Detect which cell encompasses the target text, then output its (x, y) center coordinate. 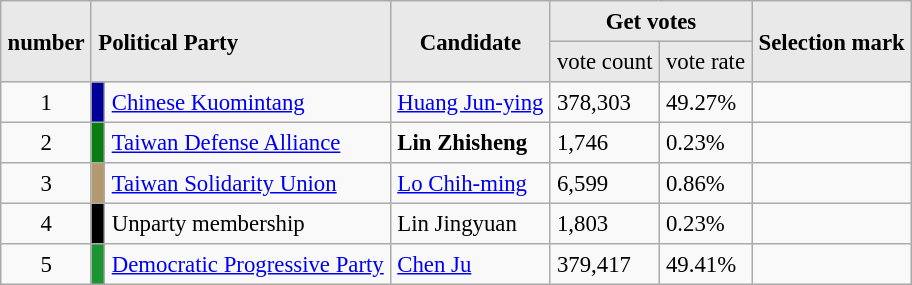
Candidate (471, 42)
Democratic Progressive Party (248, 264)
Chinese Kuomintang (248, 102)
0.86% (706, 183)
Huang Jun-ying (471, 102)
49.27% (706, 102)
number (46, 42)
49.41% (706, 264)
vote count (604, 61)
Get votes (651, 21)
378,303 (604, 102)
1,803 (604, 223)
6,599 (604, 183)
Taiwan Defense Alliance (248, 142)
4 (46, 223)
1 (46, 102)
1,746 (604, 142)
Taiwan Solidarity Union (248, 183)
Lin Jingyuan (471, 223)
5 (46, 264)
379,417 (604, 264)
vote rate (706, 61)
Lin Zhisheng (471, 142)
Selection mark (832, 42)
Chen Ju (471, 264)
Unparty membership (248, 223)
Political Party (240, 42)
2 (46, 142)
3 (46, 183)
Lo Chih-ming (471, 183)
